Locate the cell with the specified text and output its (X, Y) center coordinate. 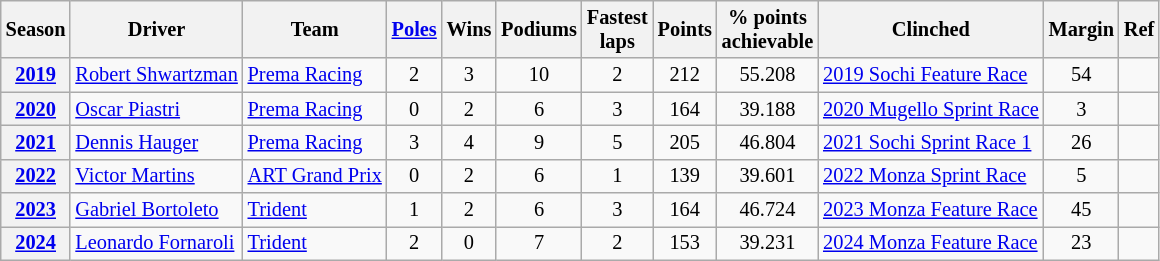
26 (1082, 142)
Poles (414, 29)
2021 (36, 142)
Wins (470, 29)
45 (1082, 210)
2019 (36, 75)
4 (470, 142)
2022 Monza Sprint Race (930, 176)
Season (36, 29)
Gabriel Bortoleto (156, 210)
39.231 (768, 243)
Driver (156, 29)
Victor Martins (156, 176)
Leonardo Fornaroli (156, 243)
46.804 (768, 142)
Oscar Piastri (156, 109)
2020 (36, 109)
Points (685, 29)
Margin (1082, 29)
2023 Monza Feature Race (930, 210)
55.208 (768, 75)
139 (685, 176)
2023 (36, 210)
7 (539, 243)
23 (1082, 243)
39.188 (768, 109)
46.724 (768, 210)
% points achievable (768, 29)
Ref (1139, 29)
2021 Sochi Sprint Race 1 (930, 142)
Dennis Hauger (156, 142)
2022 (36, 176)
2024 Monza Feature Race (930, 243)
2020 Mugello Sprint Race (930, 109)
153 (685, 243)
54 (1082, 75)
2019 Sochi Feature Race (930, 75)
39.601 (768, 176)
Robert Shwartzman (156, 75)
205 (685, 142)
2024 (36, 243)
Fastest laps (618, 29)
10 (539, 75)
Clinched (930, 29)
9 (539, 142)
Team (315, 29)
212 (685, 75)
Podiums (539, 29)
ART Grand Prix (315, 176)
